Return (X, Y) of the center of cell containing provided text 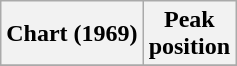
Chart (1969) (72, 34)
Peakposition (189, 34)
